From the cell containing the given text, extract its center point as (X, Y) coordinate. 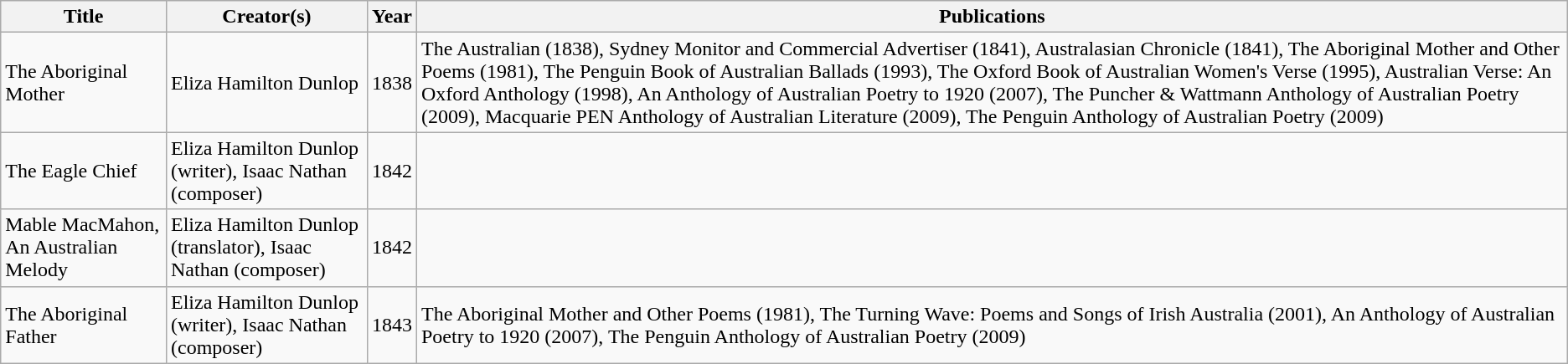
Eliza Hamilton Dunlop (translator), Isaac Nathan (composer) (266, 248)
Title (84, 17)
Creator(s) (266, 17)
Publications (992, 17)
Eliza Hamilton Dunlop (266, 82)
1843 (392, 325)
Year (392, 17)
Mable MacMahon, An Australian Melody (84, 248)
The Aboriginal Mother (84, 82)
The Aboriginal Father (84, 325)
The Eagle Chief (84, 171)
1838 (392, 82)
